Pinpoint the cell where the given text exists, returning its [X, Y] midpoint coordinate. 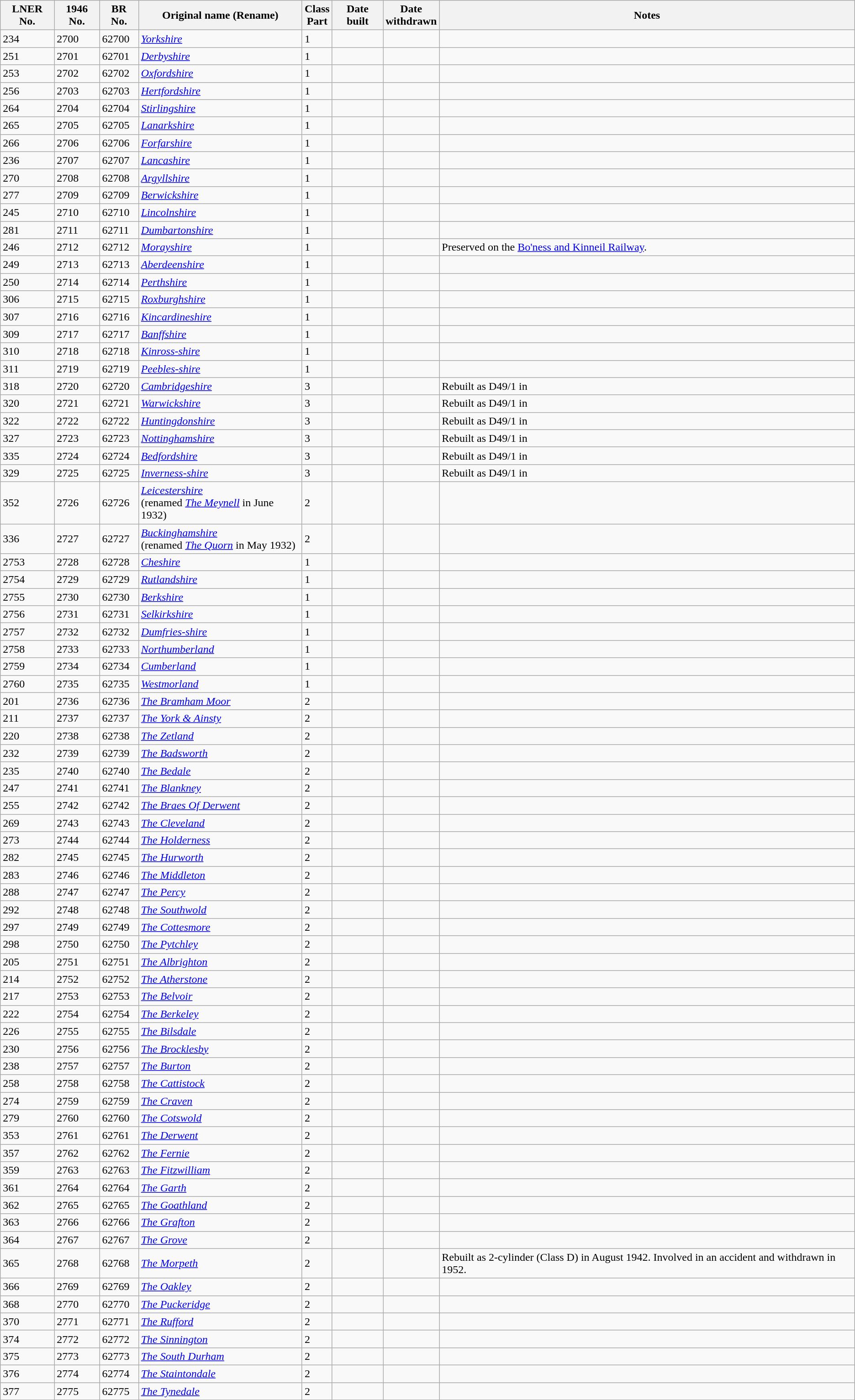
2702 [77, 73]
The Morpeth [220, 1264]
Oxfordshire [220, 73]
211 [27, 718]
62765 [119, 1205]
2739 [77, 753]
270 [27, 178]
Westmorland [220, 684]
2774 [77, 1374]
2706 [77, 143]
2752 [77, 979]
2736 [77, 701]
2714 [77, 282]
Datewithdrawn [411, 16]
256 [27, 91]
282 [27, 858]
2764 [77, 1188]
235 [27, 771]
222 [27, 1014]
375 [27, 1356]
Derbyshire [220, 56]
62767 [119, 1240]
374 [27, 1339]
2729 [77, 580]
62702 [119, 73]
62747 [119, 892]
62758 [119, 1083]
2733 [77, 649]
214 [27, 979]
62713 [119, 265]
2765 [77, 1205]
62773 [119, 1356]
281 [27, 230]
226 [27, 1031]
62738 [119, 736]
Roxburghshire [220, 299]
2719 [77, 369]
2720 [77, 386]
62725 [119, 473]
2743 [77, 823]
62750 [119, 944]
336 [27, 539]
232 [27, 753]
370 [27, 1321]
Date built [357, 16]
247 [27, 788]
The Brocklesby [220, 1049]
The Albrighton [220, 962]
62741 [119, 788]
Northumberland [220, 649]
362 [27, 1205]
335 [27, 456]
62761 [119, 1136]
62723 [119, 438]
2766 [77, 1222]
62710 [119, 212]
327 [27, 438]
322 [27, 421]
The Burton [220, 1066]
62746 [119, 875]
320 [27, 404]
2742 [77, 805]
Kincardineshire [220, 317]
2732 [77, 632]
The Tynedale [220, 1391]
62728 [119, 562]
205 [27, 962]
The Cotswold [220, 1118]
Argyllshire [220, 178]
62770 [119, 1304]
62760 [119, 1118]
The Goathland [220, 1205]
264 [27, 108]
258 [27, 1083]
62709 [119, 195]
The Staintondale [220, 1374]
2751 [77, 962]
2730 [77, 597]
The Cattistock [220, 1083]
Rebuilt as 2-cylinder (Class D) in August 1942. Involved in an accident and withdrawn in 1952. [647, 1264]
Cambridgeshire [220, 386]
2724 [77, 456]
The Badsworth [220, 753]
Lancashire [220, 160]
Original name (Rename) [220, 16]
62733 [119, 649]
2745 [77, 858]
The Hurworth [220, 858]
Yorkshire [220, 39]
62712 [119, 247]
The Cottesmore [220, 927]
The Zetland [220, 736]
The Bilsdale [220, 1031]
352 [27, 503]
266 [27, 143]
62756 [119, 1049]
62771 [119, 1321]
62737 [119, 718]
2726 [77, 503]
62729 [119, 580]
Notes [647, 16]
Rutlandshire [220, 580]
62722 [119, 421]
62757 [119, 1066]
62763 [119, 1170]
201 [27, 701]
377 [27, 1391]
62706 [119, 143]
62714 [119, 282]
2727 [77, 539]
Leicestershire(renamed The Meynell in June 1932) [220, 503]
62731 [119, 614]
The Atherstone [220, 979]
The Braes Of Derwent [220, 805]
353 [27, 1136]
62719 [119, 369]
The Middleton [220, 875]
2713 [77, 265]
Berkshire [220, 597]
2735 [77, 684]
62766 [119, 1222]
Preserved on the Bo'ness and Kinneil Railway. [647, 247]
2747 [77, 892]
Dumbartonshire [220, 230]
2712 [77, 247]
2715 [77, 299]
62721 [119, 404]
2740 [77, 771]
2717 [77, 334]
62743 [119, 823]
2737 [77, 718]
2750 [77, 944]
220 [27, 736]
Inverness-shire [220, 473]
The Bramham Moor [220, 701]
62772 [119, 1339]
2761 [77, 1136]
2741 [77, 788]
368 [27, 1304]
The Holderness [220, 840]
1946 No. [77, 16]
62768 [119, 1264]
2718 [77, 351]
62764 [119, 1188]
2749 [77, 927]
255 [27, 805]
298 [27, 944]
288 [27, 892]
The Blankney [220, 788]
292 [27, 910]
Aberdeenshire [220, 265]
359 [27, 1170]
62700 [119, 39]
311 [27, 369]
2772 [77, 1339]
62711 [119, 230]
62745 [119, 858]
2744 [77, 840]
The Garth [220, 1188]
2770 [77, 1304]
The Pytchley [220, 944]
LNER No. [27, 16]
62749 [119, 927]
361 [27, 1188]
297 [27, 927]
309 [27, 334]
2705 [77, 126]
The Rufford [220, 1321]
62755 [119, 1031]
The Craven [220, 1101]
62730 [119, 597]
The Grove [220, 1240]
62703 [119, 91]
2734 [77, 666]
The Fernie [220, 1153]
62754 [119, 1014]
329 [27, 473]
Hertfordshire [220, 91]
Cheshire [220, 562]
2701 [77, 56]
365 [27, 1264]
62740 [119, 771]
2723 [77, 438]
Kinross-shire [220, 351]
2728 [77, 562]
277 [27, 195]
Nottinghamshire [220, 438]
Warwickshire [220, 404]
236 [27, 160]
The Oakley [220, 1287]
2709 [77, 195]
62715 [119, 299]
Banffshire [220, 334]
2731 [77, 614]
62739 [119, 753]
376 [27, 1374]
2738 [77, 736]
The Cleveland [220, 823]
62775 [119, 1391]
62705 [119, 126]
Stirlingshire [220, 108]
246 [27, 247]
The Belvoir [220, 996]
2703 [77, 91]
2710 [77, 212]
234 [27, 39]
2773 [77, 1356]
62759 [119, 1101]
The Fitzwilliam [220, 1170]
Buckinghamshire(renamed The Quorn in May 1932) [220, 539]
62704 [119, 108]
2704 [77, 108]
62727 [119, 539]
230 [27, 1049]
2762 [77, 1153]
Perthshire [220, 282]
The Bedale [220, 771]
The Sinnington [220, 1339]
364 [27, 1240]
Dumfries-shire [220, 632]
62762 [119, 1153]
251 [27, 56]
62736 [119, 701]
363 [27, 1222]
62753 [119, 996]
273 [27, 840]
ClassPart [317, 16]
62748 [119, 910]
62732 [119, 632]
217 [27, 996]
2769 [77, 1287]
Lincolnshire [220, 212]
The Berkeley [220, 1014]
2746 [77, 875]
62726 [119, 503]
2711 [77, 230]
The Grafton [220, 1222]
Huntingdonshire [220, 421]
2771 [77, 1321]
62769 [119, 1287]
253 [27, 73]
The Percy [220, 892]
62717 [119, 334]
2763 [77, 1170]
The Derwent [220, 1136]
269 [27, 823]
2748 [77, 910]
62774 [119, 1374]
62752 [119, 979]
274 [27, 1101]
62724 [119, 456]
The Puckeridge [220, 1304]
62751 [119, 962]
250 [27, 282]
2722 [77, 421]
238 [27, 1066]
245 [27, 212]
Lanarkshire [220, 126]
62708 [119, 178]
Selkirkshire [220, 614]
Bedfordshire [220, 456]
62701 [119, 56]
366 [27, 1287]
2725 [77, 473]
2767 [77, 1240]
BR No. [119, 16]
249 [27, 265]
62707 [119, 160]
2775 [77, 1391]
307 [27, 317]
265 [27, 126]
Morayshire [220, 247]
279 [27, 1118]
2768 [77, 1264]
318 [27, 386]
62734 [119, 666]
62718 [119, 351]
357 [27, 1153]
283 [27, 875]
2707 [77, 160]
310 [27, 351]
Cumberland [220, 666]
The South Durham [220, 1356]
62720 [119, 386]
2721 [77, 404]
The Southwold [220, 910]
306 [27, 299]
2716 [77, 317]
62742 [119, 805]
Forfarshire [220, 143]
2708 [77, 178]
Berwickshire [220, 195]
62744 [119, 840]
62735 [119, 684]
The York & Ainsty [220, 718]
62716 [119, 317]
2700 [77, 39]
Peebles-shire [220, 369]
